Scan for the cell matching the given text and deliver its (x, y) coordinate at center. 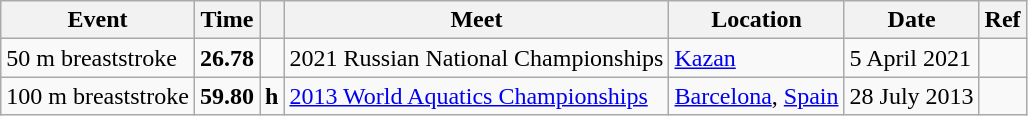
Kazan (756, 58)
100 m breaststroke (98, 96)
26.78 (226, 58)
28 July 2013 (912, 96)
Date (912, 20)
Time (226, 20)
5 April 2021 (912, 58)
2013 World Aquatics Championships (476, 96)
2021 Russian National Championships (476, 58)
50 m breaststroke (98, 58)
Barcelona, Spain (756, 96)
Location (756, 20)
Event (98, 20)
Meet (476, 20)
Ref (1002, 20)
59.80 (226, 96)
h (272, 96)
